Capture the cell that displays the provided text and extract its [x, y] central coordinate. 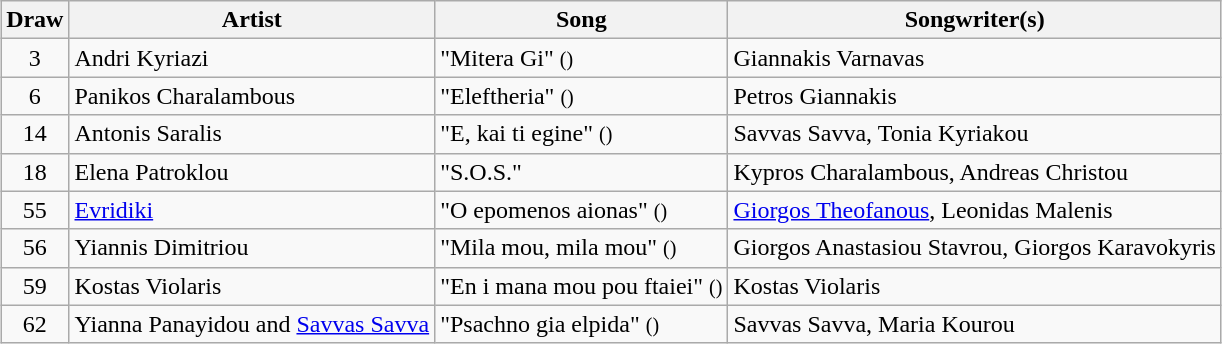
"En i mana mou pou ftaiei" () [582, 286]
"Eleftheria" () [582, 96]
Yianna Panayidou and Savvas Savva [252, 324]
Draw [35, 20]
Giorgos Theofanous, Leonidas Malenis [974, 210]
55 [35, 210]
6 [35, 96]
"S.O.S." [582, 172]
Savvas Savva, Maria Kourou [974, 324]
Panikos Charalambous [252, 96]
Andri Kyriazi [252, 58]
Song [582, 20]
"E, kai ti egine" () [582, 134]
Antonis Saralis [252, 134]
Petros Giannakis [974, 96]
"Mitera Gi" () [582, 58]
Savvas Savva, Tonia Kyriakou [974, 134]
62 [35, 324]
56 [35, 248]
Giorgos Anastasiou Stavrou, Giorgos Karavokyris [974, 248]
14 [35, 134]
Giannakis Varnavas [974, 58]
Songwriter(s) [974, 20]
3 [35, 58]
"Mila mou, mila mou" () [582, 248]
"O epomenos aionas" () [582, 210]
Yiannis Dimitriou [252, 248]
Kypros Charalambous, Andreas Christou [974, 172]
Evridiki [252, 210]
18 [35, 172]
59 [35, 286]
Artist [252, 20]
"Psachno gia elpida" () [582, 324]
Elena Patroklou [252, 172]
